Return (x, y) of the center of cell containing provided text 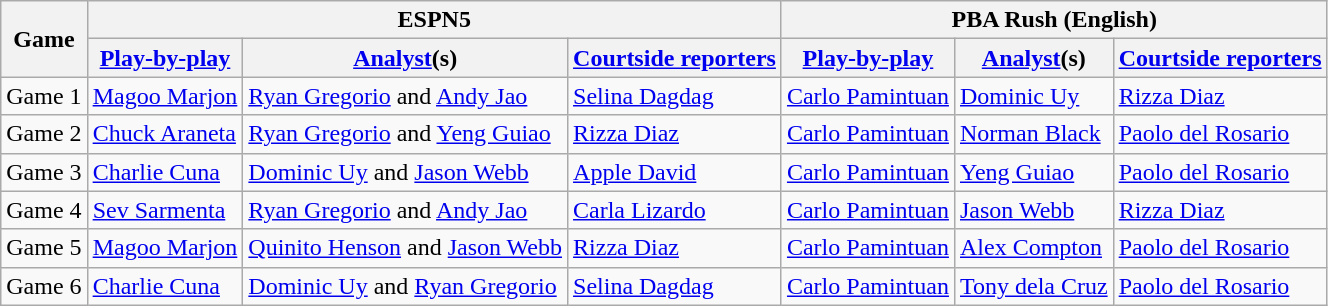
Game 1 (44, 96)
ESPN5 (434, 20)
Carla Lizardo (675, 210)
Game 2 (44, 134)
Chuck Araneta (165, 134)
Yeng Guiao (1034, 172)
Dominic Uy (1034, 96)
Norman Black (1034, 134)
Game 6 (44, 286)
Tony dela Cruz (1034, 286)
Alex Compton (1034, 248)
Jason Webb (1034, 210)
Game 4 (44, 210)
Dominic Uy and Ryan Gregorio (406, 286)
PBA Rush (English) (1054, 20)
Game 3 (44, 172)
Ryan Gregorio and Yeng Guiao (406, 134)
Game (44, 39)
Apple David (675, 172)
Game 5 (44, 248)
Dominic Uy and Jason Webb (406, 172)
Quinito Henson and Jason Webb (406, 248)
Sev Sarmenta (165, 210)
